Pinpoint the cell where the given text exists, returning its (x, y) midpoint coordinate. 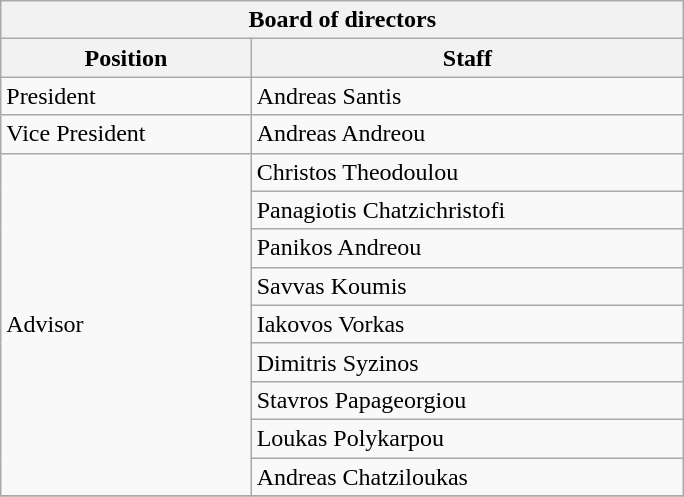
President (126, 96)
Stavros Papageorgiou (468, 400)
Board of directors (342, 20)
Christos Theodoulou (468, 172)
Andreas Chatziloukas (468, 477)
Andreas Santis (468, 96)
Savvas Koumis (468, 286)
Position (126, 58)
Vice President (126, 134)
Panikos Andreou (468, 248)
Loukas Polykarpou (468, 438)
Panagiotis Chatzichristofi (468, 210)
Staff (468, 58)
Andreas Andreou (468, 134)
Iakovos Vorkas (468, 324)
Dimitris Syzinos (468, 362)
Advisor (126, 324)
